Scan for the cell matching the given text and deliver its (x, y) coordinate at center. 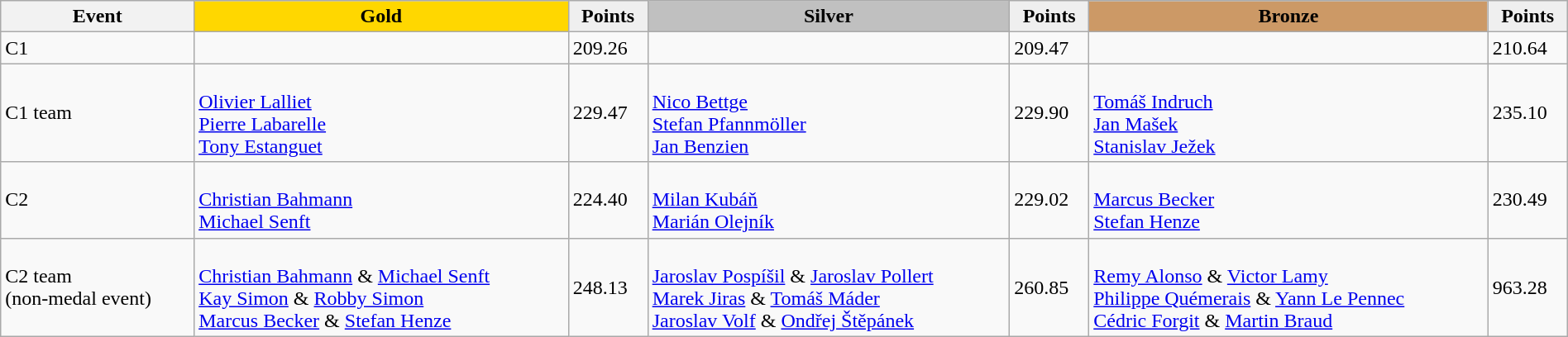
209.47 (1049, 48)
Olivier LallietPierre LabarelleTony Estanguet (381, 112)
229.47 (608, 112)
Bronze (1288, 17)
Jaroslav Pospíšil & Jaroslav PollertMarek Jiras & Tomáš MáderJaroslav Volf & Ondřej Štěpánek (829, 287)
Silver (829, 17)
260.85 (1049, 287)
Christian Bahmann & Michael SenftKay Simon & Robby SimonMarcus Becker & Stefan Henze (381, 287)
Remy Alonso & Victor LamyPhilippe Quémerais & Yann Le PennecCédric Forgit & Martin Braud (1288, 287)
248.13 (608, 287)
Gold (381, 17)
Event (98, 17)
Nico BettgeStefan PfannmöllerJan Benzien (829, 112)
C1 (98, 48)
963.28 (1527, 287)
C2 team(non-medal event) (98, 287)
229.02 (1049, 200)
Tomáš IndruchJan MašekStanislav Ježek (1288, 112)
209.26 (608, 48)
229.90 (1049, 112)
210.64 (1527, 48)
C1 team (98, 112)
235.10 (1527, 112)
Milan KubáňMarián Olejník (829, 200)
230.49 (1527, 200)
Christian BahmannMichael Senft (381, 200)
224.40 (608, 200)
C2 (98, 200)
Marcus BeckerStefan Henze (1288, 200)
